From the cell containing the given text, extract its center point as [x, y] coordinate. 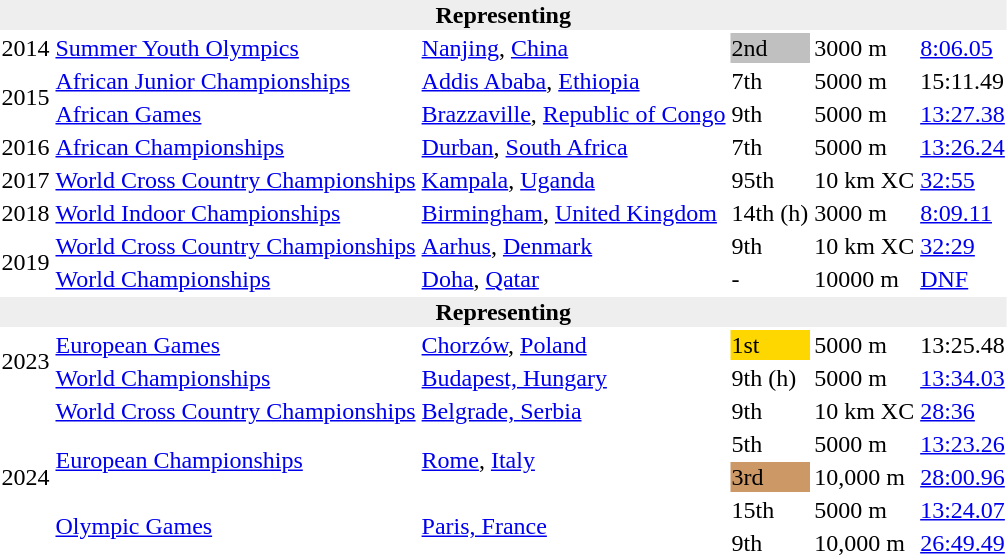
95th [770, 180]
Rome, Italy [574, 460]
8:06.05 [963, 48]
Kampala, Uganda [574, 180]
2nd [770, 48]
15:11.49 [963, 81]
Aarhus, Denmark [574, 246]
Doha, Qatar [574, 279]
2014 [26, 48]
2023 [26, 362]
10,000 m [864, 477]
Chorzów, Poland [574, 345]
2015 [26, 98]
5th [770, 444]
2017 [26, 180]
9th (h) [770, 378]
1st [770, 345]
13:27.38 [963, 114]
3rd [770, 477]
15th [770, 510]
- [770, 279]
Budapest, Hungary [574, 378]
13:23.26 [963, 444]
10000 m [864, 279]
DNF [963, 279]
Birmingham, United Kingdom [574, 213]
2018 [26, 213]
32:55 [963, 180]
Belgrade, Serbia [574, 411]
World Indoor Championships [236, 213]
European Games [236, 345]
28:36 [963, 411]
13:26.24 [963, 147]
Brazzaville, Republic of Congo [574, 114]
32:29 [963, 246]
Summer Youth Olympics [236, 48]
Addis Ababa, Ethiopia [574, 81]
2019 [26, 262]
13:25.48 [963, 345]
African Championships [236, 147]
14th (h) [770, 213]
13:34.03 [963, 378]
Nanjing, China [574, 48]
Durban, South Africa [574, 147]
28:00.96 [963, 477]
2016 [26, 147]
African Junior Championships [236, 81]
8:09.11 [963, 213]
13:24.07 [963, 510]
European Championships [236, 460]
African Games [236, 114]
